Return [X, Y] of the center of cell containing provided text 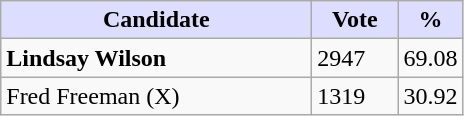
1319 [355, 96]
Vote [355, 20]
Lindsay Wilson [156, 58]
69.08 [430, 58]
% [430, 20]
Fred Freeman (X) [156, 96]
2947 [355, 58]
Candidate [156, 20]
30.92 [430, 96]
